Provide the [x, y] coordinate of the cell's center where the given text is located.  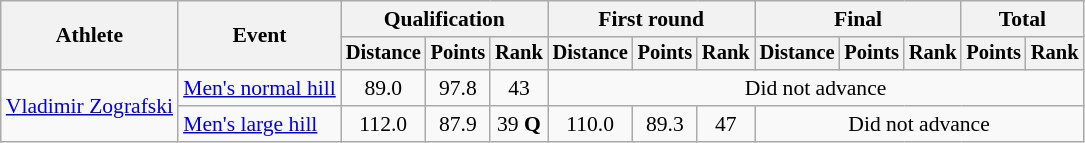
43 [519, 88]
47 [726, 124]
39 Q [519, 124]
110.0 [590, 124]
Athlete [90, 36]
112.0 [384, 124]
89.0 [384, 88]
87.9 [458, 124]
Final [858, 19]
97.8 [458, 88]
89.3 [665, 124]
Vladimir Zografski [90, 106]
Men's normal hill [260, 88]
Total [1022, 19]
Qualification [444, 19]
Men's large hill [260, 124]
First round [652, 19]
Event [260, 36]
